Return the (x, y) coordinate for the center point of the cell that contains the specified text.  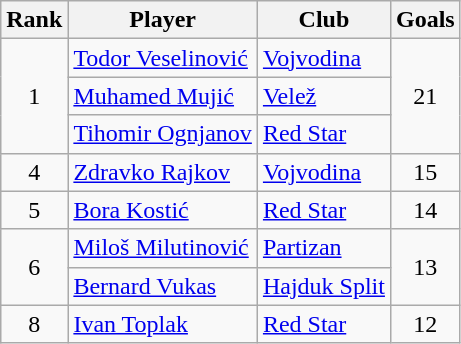
Player (163, 20)
14 (425, 210)
Bernard Vukas (163, 286)
4 (34, 172)
Goals (425, 20)
Muhamed Mujić (163, 96)
Miloš Milutinović (163, 248)
Partizan (324, 248)
Bora Kostić (163, 210)
Velež (324, 96)
Club (324, 20)
6 (34, 267)
13 (425, 267)
1 (34, 96)
Todor Veselinović (163, 58)
15 (425, 172)
Rank (34, 20)
Ivan Toplak (163, 324)
5 (34, 210)
Zdravko Rajkov (163, 172)
12 (425, 324)
Hajduk Split (324, 286)
21 (425, 96)
Tihomir Ognjanov (163, 134)
8 (34, 324)
